Return the [x, y] coordinate for the center point of the cell that contains the specified text.  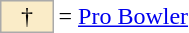
† [27, 16]
